Return the [x, y] coordinate for the center point of the cell that contains the specified text.  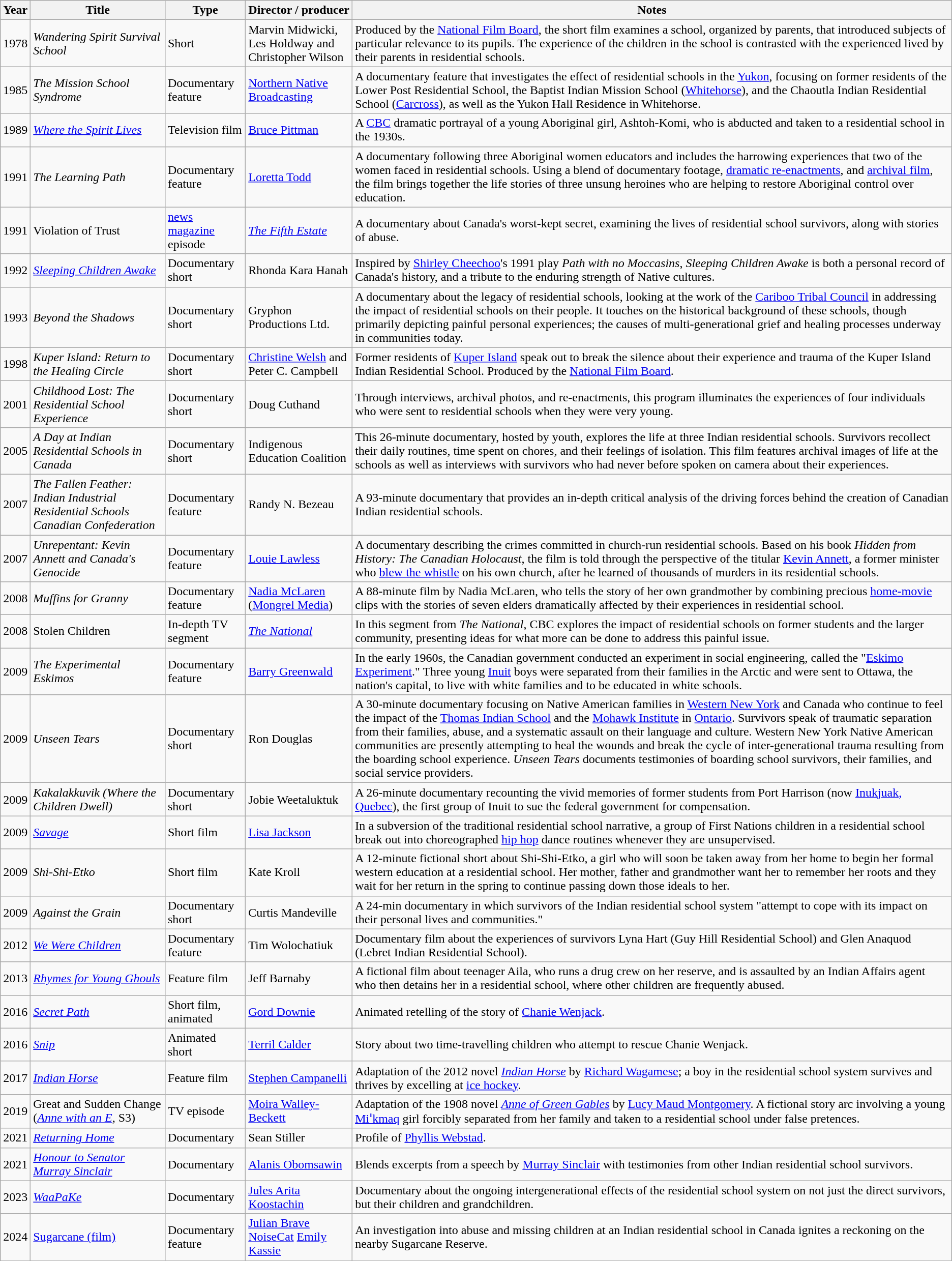
Kuper Island: Return to the Healing Circle [98, 364]
1978 [15, 43]
Jules Arita Koostachin [299, 1197]
2019 [15, 1111]
Moira Walley-Beckett [299, 1111]
Wandering Spirit Survival School [98, 43]
Short [205, 43]
Marvin Midwicki, Les Holdway and Christopher Wilson [299, 43]
Snip [98, 1045]
Rhonda Kara Hanah [299, 271]
The Fifth Estate [299, 230]
Returning Home [98, 1138]
Loretta Todd [299, 177]
1989 [15, 130]
Blends excerpts from a speech by Murray Sinclair with testimonies from other Indian residential school survivors. [652, 1164]
A Day at Indian Residential Schools in Canada [98, 451]
Honour to Senator Murray Sinclair [98, 1164]
Violation of Trust [98, 230]
Unrepentant: Kevin Annett and Canada's Genocide [98, 559]
Kate Kroll [299, 872]
Nadia McLaren (Mongrel Media) [299, 598]
Sean Stiller [299, 1138]
Where the Spirit Lives [98, 130]
Animated retelling of the story of Chanie Wenjack. [652, 1011]
Television film [205, 130]
2023 [15, 1197]
Sleeping Children Awake [98, 271]
Indian Horse [98, 1077]
Director / producer [299, 10]
news magazine episode [205, 230]
Profile of Phyllis Webstad. [652, 1138]
Rhymes for Young Ghouls [98, 979]
Notes [652, 10]
2017 [15, 1077]
Bruce Pittman [299, 130]
Stolen Children [98, 632]
A 93-minute documentary that provides an in-depth critical analysis of the driving forces behind the creation of Canadian Indian residential schools. [652, 505]
1998 [15, 364]
Christine Welsh and Peter C. Campbell [299, 364]
2012 [15, 945]
Jeff Barnaby [299, 979]
Terril Calder [299, 1045]
2005 [15, 451]
Doug Cuthand [299, 404]
Northern Native Broadcasting [299, 90]
Muffins for Granny [98, 598]
Indigenous Education Coalition [299, 451]
We Were Children [98, 945]
A CBC dramatic portrayal of a young Aboriginal girl, Ashtoh-Komi, who is abducted and taken to a residential school in the 1930s. [652, 130]
Alanis Obomsawin [299, 1164]
Short film, animated [205, 1011]
The Fallen Feather: Indian Industrial Residential Schools Canadian Confederation [98, 505]
Jobie Weetaluktuk [299, 800]
2001 [15, 404]
The National [299, 632]
Animated short [205, 1045]
The Mission School Syndrome [98, 90]
In-depth TV segment [205, 632]
Documentary film about the experiences of survivors Lyna Hart (Guy Hill Residential School) and Glen Anaquod (Lebret Indian Residential School). [652, 945]
1993 [15, 317]
An investigation into abuse and missing children at an Indian residential school in Canada ignites a reckoning on the nearby Sugarcane Reserve. [652, 1237]
The Learning Path [98, 177]
1985 [15, 90]
TV episode [205, 1111]
Gryphon Productions Ltd. [299, 317]
Sugarcane (film) [98, 1237]
Story about two time-travelling children who attempt to rescue Chanie Wenjack. [652, 1045]
Tim Wolochatiuk [299, 945]
Gord Downie [299, 1011]
Beyond the Shadows [98, 317]
2024 [15, 1237]
Childhood Lost: The Residential School Experience [98, 404]
Unseen Tears [98, 739]
Kakalakkuvik (Where the Children Dwell) [98, 800]
Stephen Campanelli [299, 1077]
Type [205, 10]
Against the Grain [98, 913]
2013 [15, 979]
Ron Douglas [299, 739]
Louie Lawless [299, 559]
Julian Brave NoiseCat Emily Kassie [299, 1237]
A documentary about Canada's worst-kept secret, examining the lives of residential school survivors, along with stories of abuse. [652, 230]
Title [98, 10]
Lisa Jackson [299, 832]
Randy N. Bezeau [299, 505]
Secret Path [98, 1011]
The Experimental Eskimos [98, 671]
WaaPaKe [98, 1197]
Year [15, 10]
1992 [15, 271]
Barry Greenwald [299, 671]
Great and Sudden Change (Anne with an E, S3) [98, 1111]
Curtis Mandeville [299, 913]
Shi-Shi-Etko [98, 872]
Savage [98, 832]
